Identify which cell holds the provided text, then report its [X, Y] central coordinate. 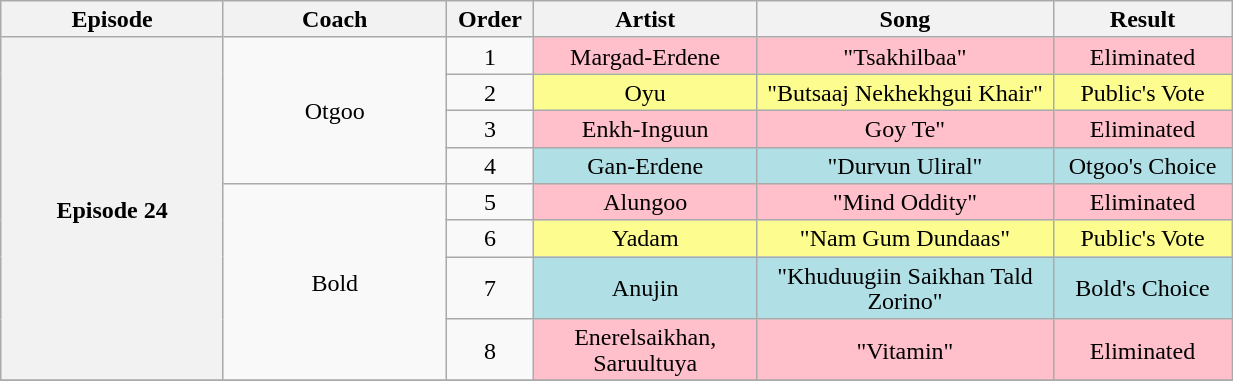
Enkh-Inguun [646, 128]
Alungoo [646, 202]
Bold [334, 282]
4 [490, 166]
1 [490, 56]
7 [490, 288]
2 [490, 92]
5 [490, 202]
Enerelsaikhan, Saruultuya [646, 350]
"Durvun Uliral" [906, 166]
Margad-Erdene [646, 56]
Yadam [646, 238]
Goy Te" [906, 128]
6 [490, 238]
Coach [334, 20]
Episode 24 [112, 209]
Artist [646, 20]
"Butsaaj Nekhekhgui Khair" [906, 92]
"Nam Gum Dundaas" [906, 238]
Otgoo's Choice [1142, 166]
8 [490, 350]
"Khuduugiin Saikhan Tald Zorino" [906, 288]
"Mind Oddity" [906, 202]
3 [490, 128]
Song [906, 20]
Order [490, 20]
"Vitamin" [906, 350]
Bold's Choice [1142, 288]
Result [1142, 20]
Anujin [646, 288]
Oyu [646, 92]
Gan-Erdene [646, 166]
Episode [112, 20]
"Tsakhilbaa" [906, 56]
Otgoo [334, 110]
